Scan for the cell matching the given text and deliver its [X, Y] coordinate at center. 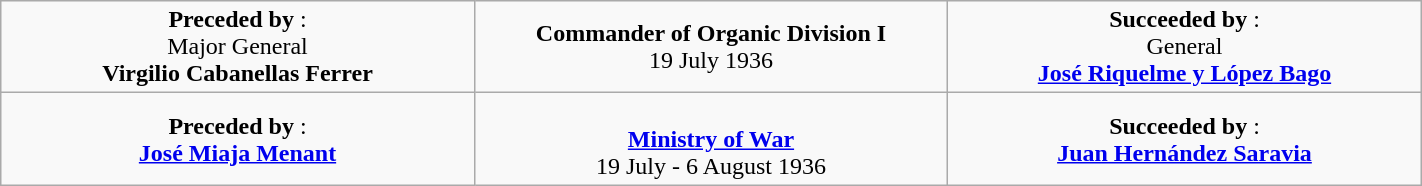
Succeeded by :GeneralJosé Riquelme y López Bago [1185, 47]
Succeeded by :Juan Hernández Saravia [1185, 139]
Ministry of War19 July - 6 August 1936 [710, 139]
Preceded by :José Miaja Menant [238, 139]
Preceded by :Major GeneralVirgilio Cabanellas Ferrer [238, 47]
Commander of Organic Division I 19 July 1936 [710, 47]
